From the cell containing the given text, extract its center point as (X, Y) coordinate. 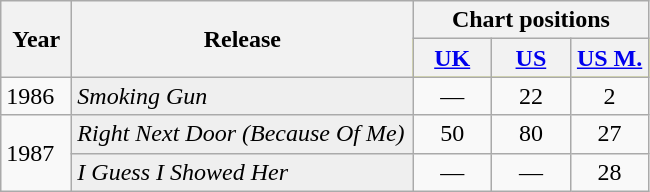
Chart positions (531, 20)
UK (452, 58)
1987 (36, 153)
Smoking Gun (242, 96)
27 (610, 134)
1986 (36, 96)
22 (532, 96)
80 (532, 134)
28 (610, 172)
50 (452, 134)
2 (610, 96)
Right Next Door (Because Of Me) (242, 134)
US M. (610, 58)
Year (36, 39)
US (532, 58)
I Guess I Showed Her (242, 172)
Release (242, 39)
